Pinpoint the cell where the given text exists, returning its [X, Y] midpoint coordinate. 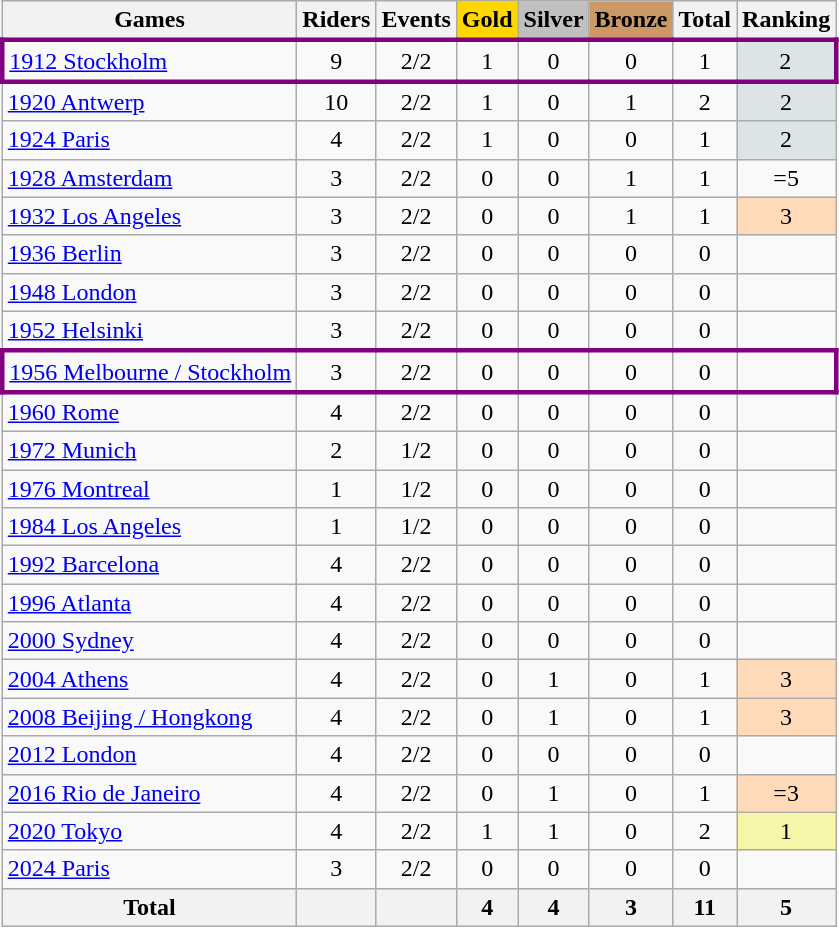
1956 Melbourne / Stockholm [150, 372]
5 [786, 907]
2016 Rio de Janeiro [150, 793]
1932 Los Angeles [150, 216]
10 [336, 101]
Ranking [786, 21]
2004 Athens [150, 679]
11 [705, 907]
2008 Beijing / Hongkong [150, 717]
1920 Antwerp [150, 101]
1936 Berlin [150, 254]
1972 Munich [150, 450]
1924 Paris [150, 140]
1984 Los Angeles [150, 527]
Silver [554, 21]
1948 London [150, 292]
2020 Tokyo [150, 831]
1996 Atlanta [150, 603]
=3 [786, 793]
9 [336, 60]
2024 Paris [150, 869]
1952 Helsinki [150, 331]
1960 Rome [150, 412]
Events [416, 21]
Riders [336, 21]
=5 [786, 178]
Games [150, 21]
2000 Sydney [150, 641]
Bronze [631, 21]
1928 Amsterdam [150, 178]
1912 Stockholm [150, 60]
Gold [487, 21]
2012 London [150, 755]
1992 Barcelona [150, 565]
1976 Montreal [150, 489]
